Output the [X, Y] coordinate of the center of the cell containing the given text.  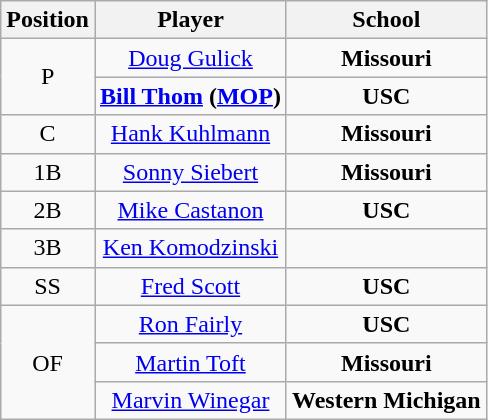
Player [190, 20]
Hank Kuhlmann [190, 134]
School [386, 20]
Doug Gulick [190, 58]
C [48, 134]
Mike Castanon [190, 210]
P [48, 77]
SS [48, 286]
Bill Thom (MOP) [190, 96]
OF [48, 362]
Ron Fairly [190, 324]
3B [48, 248]
Marvin Winegar [190, 400]
Martin Toft [190, 362]
2B [48, 210]
Position [48, 20]
Sonny Siebert [190, 172]
Fred Scott [190, 286]
1B [48, 172]
Ken Komodzinski [190, 248]
Western Michigan [386, 400]
